Detect which cell encompasses the target text, then output its (x, y) center coordinate. 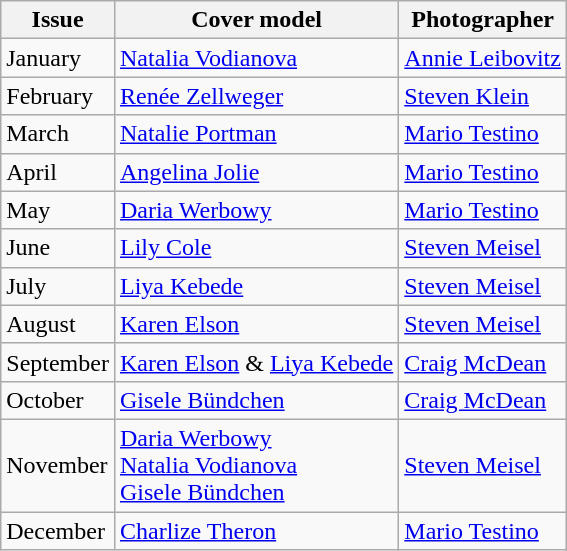
Natalie Portman (256, 134)
Gisele Bündchen (256, 400)
Angelina Jolie (256, 172)
December (58, 531)
May (58, 210)
Karen Elson (256, 324)
Daria WerbowyNatalia VodianovaGisele Bündchen (256, 465)
Cover model (256, 20)
September (58, 362)
April (58, 172)
Daria Werbowy (256, 210)
Photographer (483, 20)
June (58, 248)
March (58, 134)
Annie Leibovitz (483, 58)
Natalia Vodianova (256, 58)
August (58, 324)
Steven Klein (483, 96)
January (58, 58)
Lily Cole (256, 248)
Issue (58, 20)
Liya Kebede (256, 286)
October (58, 400)
Renée Zellweger (256, 96)
November (58, 465)
Karen Elson & Liya Kebede (256, 362)
February (58, 96)
July (58, 286)
Charlize Theron (256, 531)
